Provide the [X, Y] coordinate of the cell's center where the given text is located.  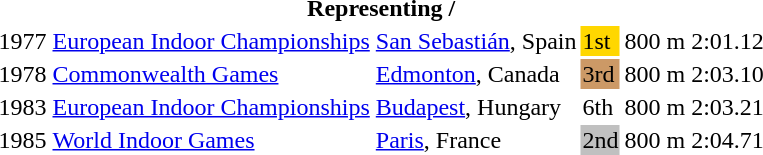
2nd [600, 140]
San Sebastián, Spain [476, 41]
World Indoor Games [211, 140]
1st [600, 41]
Commonwealth Games [211, 74]
3rd [600, 74]
6th [600, 107]
Paris, France [476, 140]
Budapest, Hungary [476, 107]
Edmonton, Canada [476, 74]
